Capture the cell that displays the provided text and extract its (X, Y) central coordinate. 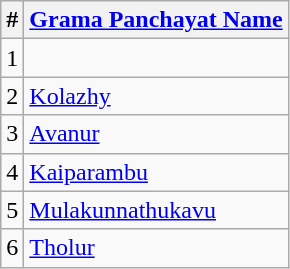
Mulakunnathukavu (156, 210)
Kaiparambu (156, 172)
6 (12, 248)
3 (12, 134)
1 (12, 58)
Kolazhy (156, 96)
Grama Panchayat Name (156, 20)
Tholur (156, 248)
Avanur (156, 134)
2 (12, 96)
4 (12, 172)
# (12, 20)
5 (12, 210)
